Detect which cell encompasses the target text, then output its [x, y] center coordinate. 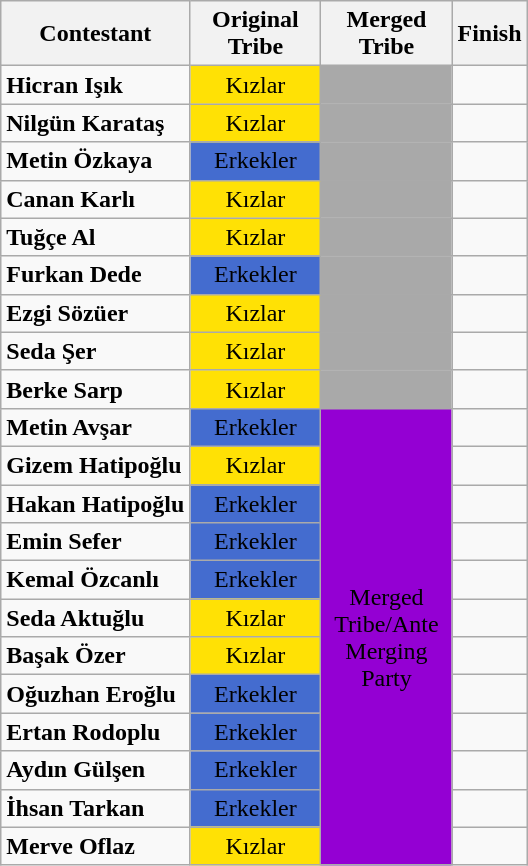
Aydın Gülşen [96, 770]
Canan Karlı [96, 199]
Original Tribe [256, 34]
Furkan Dede [96, 275]
Merged Tribe [386, 34]
İhsan Tarkan [96, 808]
Emin Sefer [96, 542]
Metin Avşar [96, 427]
Contestant [96, 34]
Hicran Işık [96, 85]
Nilgün Karataş [96, 123]
Başak Özer [96, 656]
Merve Oflaz [96, 846]
Ezgi Sözüer [96, 313]
Tuğçe Al [96, 237]
Metin Özkaya [96, 161]
Berke Sarp [96, 389]
Seda Aktuğlu [96, 618]
Finish [490, 34]
Hakan Hatipoğlu [96, 503]
Seda Şer [96, 351]
Ertan Rodoplu [96, 732]
Kemal Özcanlı [96, 580]
Gizem Hatipoğlu [96, 465]
Oğuzhan Eroğlu [96, 694]
Merged Tribe/Ante Merging Party [386, 636]
